Detect which cell encompasses the target text, then output its [x, y] center coordinate. 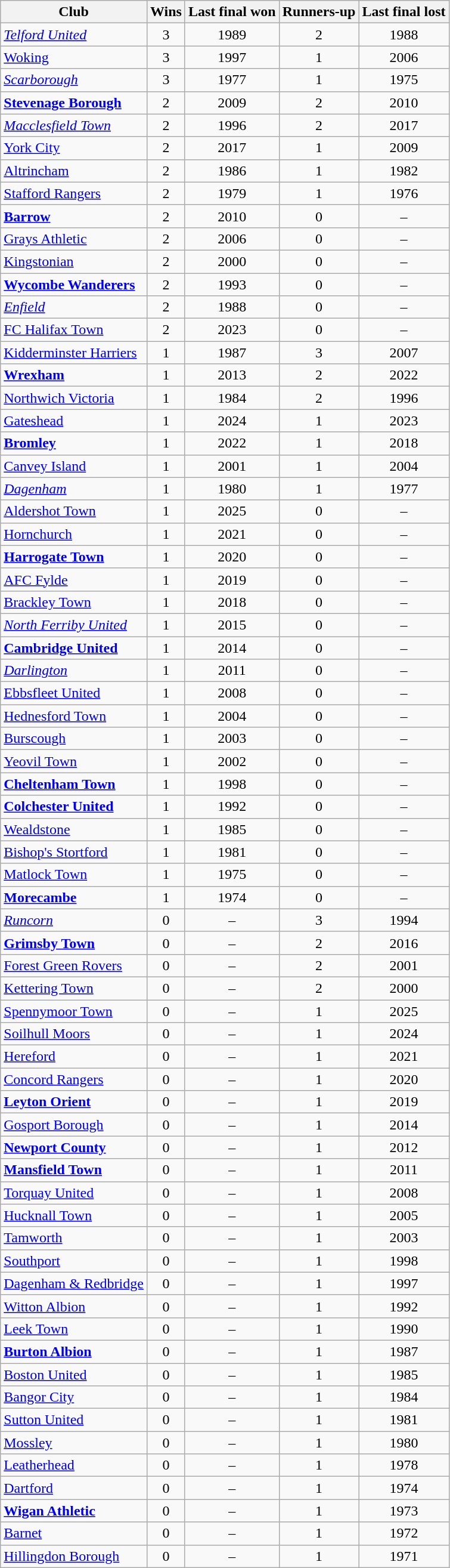
Mansfield Town [74, 1170]
1994 [404, 920]
Sutton United [74, 1420]
2005 [404, 1215]
Club [74, 12]
Last final won [232, 12]
Harrogate Town [74, 557]
Dagenham & Redbridge [74, 1283]
Gosport Borough [74, 1125]
Brackley Town [74, 602]
Darlington [74, 671]
Grays Athletic [74, 239]
Hornchurch [74, 534]
1976 [404, 193]
1971 [404, 1556]
1978 [404, 1465]
Witton Albion [74, 1306]
1972 [404, 1533]
Runcorn [74, 920]
FC Halifax Town [74, 330]
Canvey Island [74, 466]
Wins [166, 12]
Grimsby Town [74, 943]
1990 [404, 1329]
Burton Albion [74, 1351]
Boston United [74, 1374]
Matlock Town [74, 875]
Barrow [74, 216]
Last final lost [404, 12]
Macclesfield Town [74, 125]
Kidderminster Harriers [74, 353]
Altrincham [74, 171]
Gateshead [74, 421]
Stafford Rangers [74, 193]
2012 [404, 1147]
Cheltenham Town [74, 784]
Cambridge United [74, 647]
Hillingdon Borough [74, 1556]
2016 [404, 943]
Enfield [74, 307]
Leek Town [74, 1329]
Burscough [74, 739]
Woking [74, 57]
Newport County [74, 1147]
1973 [404, 1511]
1979 [232, 193]
Colchester United [74, 807]
Scarborough [74, 80]
Wigan Athletic [74, 1511]
Tamworth [74, 1238]
Ebbsfleet United [74, 693]
2013 [232, 375]
Leatherhead [74, 1465]
Dagenham [74, 489]
Wealdstone [74, 829]
Forest Green Rovers [74, 965]
Yeovil Town [74, 761]
Spennymoor Town [74, 1011]
1993 [232, 285]
Bromley [74, 443]
Concord Rangers [74, 1079]
Southport [74, 1261]
1986 [232, 171]
Aldershot Town [74, 511]
1989 [232, 35]
Stevenage Borough [74, 103]
Bangor City [74, 1397]
Kingstonian [74, 261]
Mossley [74, 1443]
Morecambe [74, 897]
Telford United [74, 35]
York City [74, 148]
Northwich Victoria [74, 398]
Hucknall Town [74, 1215]
Runners-up [319, 12]
Kettering Town [74, 988]
Hereford [74, 1057]
Soilhull Moors [74, 1034]
1982 [404, 171]
Wycombe Wanderers [74, 285]
Leyton Orient [74, 1102]
2002 [232, 761]
North Ferriby United [74, 625]
AFC Fylde [74, 579]
Wrexham [74, 375]
2015 [232, 625]
Hednesford Town [74, 716]
Dartford [74, 1488]
Torquay United [74, 1193]
2007 [404, 353]
Barnet [74, 1533]
Bishop's Stortford [74, 852]
